Pinpoint the cell where the given text exists, returning its [X, Y] midpoint coordinate. 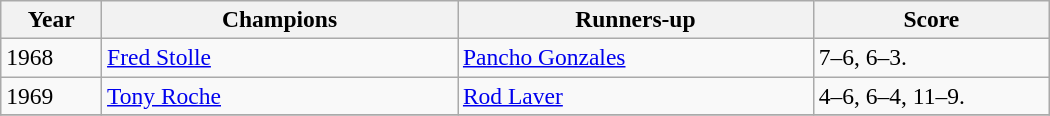
1968 [52, 57]
Rod Laver [636, 95]
Tony Roche [280, 95]
4–6, 6–4, 11–9. [931, 95]
Score [931, 19]
Runners-up [636, 19]
Pancho Gonzales [636, 57]
Year [52, 19]
Fred Stolle [280, 57]
7–6, 6–3. [931, 57]
1969 [52, 95]
Champions [280, 19]
